Find where the given text appears and provide that cell's center as (x, y) coordinate. 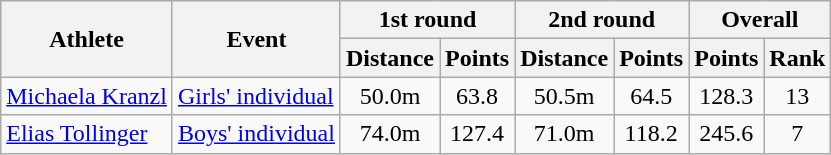
Overall (760, 20)
245.6 (726, 134)
1st round (427, 20)
74.0m (390, 134)
Girls' individual (256, 96)
127.4 (478, 134)
2nd round (602, 20)
Event (256, 39)
Elias Tollinger (87, 134)
Boys' individual (256, 134)
63.8 (478, 96)
50.5m (564, 96)
7 (798, 134)
50.0m (390, 96)
Rank (798, 58)
128.3 (726, 96)
64.5 (652, 96)
71.0m (564, 134)
Athlete (87, 39)
13 (798, 96)
Michaela Kranzl (87, 96)
118.2 (652, 134)
